Determine the [x, y] coordinate at the center of the cell enclosing the given text.  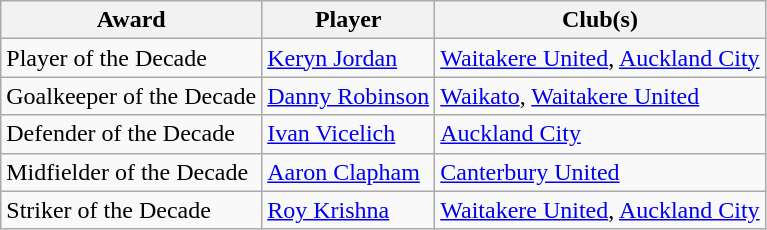
Waikato, Waitakere United [600, 96]
Ivan Vicelich [348, 134]
Striker of the Decade [132, 210]
Midfielder of the Decade [132, 172]
Club(s) [600, 20]
Canterbury United [600, 172]
Auckland City [600, 134]
Award [132, 20]
Player [348, 20]
Player of the Decade [132, 58]
Keryn Jordan [348, 58]
Danny Robinson [348, 96]
Roy Krishna [348, 210]
Goalkeeper of the Decade [132, 96]
Defender of the Decade [132, 134]
Aaron Clapham [348, 172]
